Find where the given text appears and provide that cell's center as [X, Y] coordinate. 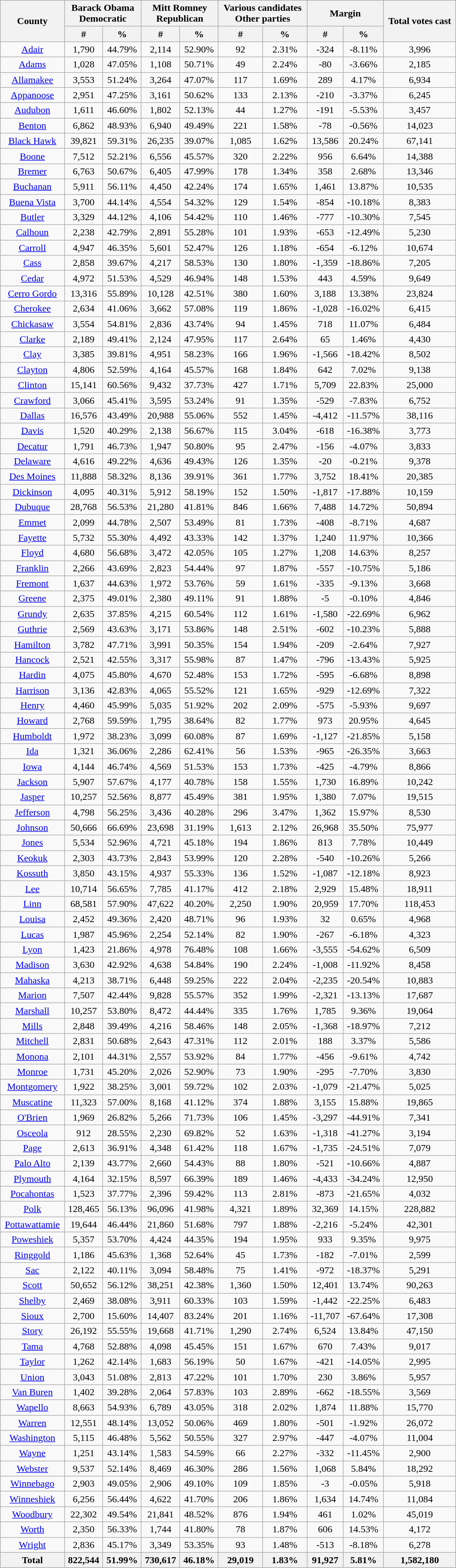
42.92% [122, 965]
-13.13% [363, 995]
49.22% [122, 461]
39.91% [199, 477]
Cherokee [32, 309]
62.41% [199, 751]
-26.35% [363, 751]
Adams [32, 65]
1,362 [325, 812]
-20.54% [363, 980]
County [32, 21]
6,524 [325, 1331]
2.12% [285, 827]
2,823 [160, 568]
1,731 [84, 1072]
55.98% [199, 660]
1,251 [84, 1453]
59.72% [199, 1087]
Mills [32, 1026]
1.71% [285, 385]
21,860 [160, 1224]
1,402 [84, 1392]
58.23% [199, 354]
39.67% [122, 263]
59.25% [199, 980]
49.36% [122, 919]
53.99% [199, 858]
115 [241, 431]
95 [241, 446]
-17.88% [363, 492]
Cedar [32, 278]
53.76% [199, 583]
6,245 [420, 95]
Benton [32, 125]
Wapello [32, 1407]
4,098 [160, 1346]
56.53% [122, 507]
2.22% [285, 156]
5,912 [160, 492]
1,380 [325, 797]
10,449 [420, 843]
-1,359 [325, 263]
-6.68% [363, 675]
718 [325, 324]
2,521 [84, 660]
5,186 [420, 568]
3,569 [420, 1392]
45 [241, 1255]
3.37% [363, 1041]
Clay [32, 354]
43.33% [199, 538]
3,329 [84, 217]
-557 [325, 568]
50.67% [122, 171]
Clayton [32, 370]
Harrison [32, 690]
206 [241, 1499]
-2,235 [325, 980]
2.04% [285, 980]
-529 [325, 400]
O'Brien [32, 1117]
-873 [325, 1194]
-1,817 [325, 492]
Clinton [32, 385]
9,017 [420, 1346]
174 [241, 186]
53.92% [199, 1056]
78 [241, 1530]
3,317 [160, 660]
4,554 [160, 202]
55.55% [122, 1331]
43.69% [122, 568]
-1,566 [325, 354]
189 [241, 1178]
9,649 [420, 278]
1.37% [285, 538]
2,903 [84, 1484]
876 [241, 1514]
Fayette [32, 538]
4,947 [84, 248]
42.24% [199, 186]
43.63% [122, 629]
38.25% [122, 1087]
5,291 [420, 1270]
-20 [325, 461]
40.28% [199, 812]
4,065 [160, 690]
-8.11% [363, 49]
2,286 [160, 751]
12,950 [420, 1178]
-80 [325, 65]
8,472 [160, 1011]
Davis [32, 431]
45.17% [122, 1545]
6,483 [420, 1301]
12,401 [325, 1285]
2.97% [285, 1438]
1.56% [285, 1469]
5,357 [84, 1240]
469 [241, 1423]
4,687 [420, 522]
4,095 [84, 492]
3,553 [84, 80]
5,925 [420, 660]
2,396 [160, 1194]
1,523 [84, 1194]
4,636 [160, 461]
39.07% [199, 141]
1,611 [84, 110]
1,461 [325, 186]
4,430 [420, 339]
Various candidatesOther parties [262, 14]
23,698 [160, 827]
4,968 [420, 919]
40.29% [122, 431]
50.55% [199, 1438]
2,660 [160, 1163]
Louisa [32, 919]
55.06% [199, 415]
6,763 [84, 171]
Butler [32, 217]
-1,087 [325, 873]
11.97% [363, 538]
-2.64% [363, 644]
51.08% [122, 1377]
105 [241, 553]
Dallas [32, 415]
75,977 [420, 827]
Scott [32, 1285]
48.52% [199, 1514]
2.18% [285, 888]
-295 [325, 1072]
19,515 [420, 797]
3.04% [285, 431]
136 [241, 873]
96,096 [160, 1209]
11.88% [363, 1407]
7,785 [160, 888]
69.82% [199, 1133]
2,900 [420, 1453]
-1,580 [325, 614]
56 [241, 751]
933 [325, 1240]
15,770 [420, 1407]
-78 [325, 125]
2,848 [84, 1026]
2.01% [285, 1041]
67,141 [420, 141]
52.64% [199, 1255]
48.71% [199, 919]
38.08% [122, 1301]
38.64% [199, 721]
42.83% [122, 690]
230 [325, 1377]
13.84% [363, 1331]
Humboldt [32, 736]
Monroe [32, 1072]
44.78% [122, 522]
1.76% [285, 1011]
3,161 [160, 95]
84 [241, 1056]
6,448 [160, 980]
4,569 [160, 767]
1,874 [325, 1407]
Winneshiek [32, 1499]
2,375 [84, 599]
8,877 [160, 797]
88 [241, 1163]
19,644 [84, 1224]
-4.79% [363, 767]
22,302 [84, 1514]
289 [325, 80]
4,424 [160, 1240]
Lucas [32, 935]
2,469 [84, 1301]
1,613 [241, 827]
12,551 [84, 1423]
60.56% [122, 385]
9,432 [160, 385]
Story [32, 1331]
-54.62% [363, 950]
11,888 [84, 477]
5,025 [420, 1087]
71.73% [199, 1117]
956 [325, 156]
-4,412 [325, 415]
2.47% [285, 446]
45.41% [122, 400]
9.36% [363, 1011]
1.02% [363, 1514]
46.44% [122, 1224]
11.07% [363, 324]
50.35% [199, 644]
18,911 [420, 888]
56.11% [122, 186]
2.89% [285, 1392]
1,068 [325, 1469]
7,927 [420, 644]
11,084 [420, 1499]
201 [241, 1316]
1,520 [84, 431]
6,415 [420, 309]
Total votes cast [420, 21]
358 [325, 171]
1,028 [84, 65]
3,349 [160, 1545]
-10.18% [363, 202]
606 [325, 1530]
1.62% [285, 141]
6,934 [420, 80]
-18.42% [363, 354]
Lyon [32, 950]
20.24% [363, 141]
8,597 [160, 1178]
3,782 [84, 644]
4,348 [160, 1148]
-662 [325, 1392]
46.94% [199, 278]
6,789 [160, 1407]
49.54% [122, 1514]
-929 [325, 690]
38.23% [122, 736]
-777 [325, 217]
-209 [325, 644]
2,951 [84, 95]
2,303 [84, 858]
7,507 [84, 995]
2.05% [285, 1026]
-21.47% [363, 1087]
1.70% [285, 1377]
42.05% [199, 553]
3,752 [325, 477]
44.63% [122, 583]
16,576 [84, 415]
-11.45% [363, 1453]
53.86% [199, 629]
21.86% [122, 950]
31.19% [199, 827]
Hardin [32, 675]
2,254 [160, 935]
6,484 [420, 324]
14,388 [420, 156]
9,697 [420, 706]
52.88% [122, 1346]
2,250 [241, 904]
-210 [325, 95]
Dickinson [32, 492]
73 [241, 1072]
1,321 [84, 751]
Boone [32, 156]
58.19% [199, 492]
Floyd [32, 553]
58.48% [199, 1270]
-22.25% [363, 1301]
670 [325, 1346]
Linn [32, 904]
3,457 [420, 110]
5,035 [160, 706]
42.79% [122, 233]
188 [325, 1041]
20,959 [325, 904]
374 [241, 1102]
1,582,180 [420, 1560]
4,450 [160, 186]
-421 [325, 1362]
8,383 [420, 202]
4,492 [160, 538]
18,292 [420, 1469]
15.48% [363, 888]
66.69% [122, 827]
14.63% [363, 553]
49.43% [199, 461]
15.88% [363, 1102]
92 [241, 49]
50 [241, 1362]
4,172 [420, 1530]
5,888 [420, 629]
286 [241, 1469]
2,634 [84, 309]
3,436 [160, 812]
6,256 [84, 1499]
5.84% [363, 1469]
6,962 [420, 614]
Sioux [32, 1316]
-156 [325, 446]
102 [241, 1087]
-965 [325, 751]
Winnebago [32, 1484]
Franklin [32, 568]
2,350 [84, 1530]
Black Hawk [32, 141]
3,385 [84, 354]
2,831 [84, 1041]
730,617 [160, 1560]
59.31% [122, 141]
-0.10% [363, 599]
35.50% [363, 827]
46.60% [122, 110]
-0.05% [363, 1484]
-12.49% [363, 233]
2.31% [285, 49]
2,557 [160, 1056]
202 [241, 706]
-9.61% [363, 1056]
Greene [32, 599]
45.96% [122, 935]
38,116 [420, 415]
49.01% [122, 599]
5.81% [363, 1560]
Cerro Gordo [32, 293]
-2,321 [325, 995]
2,185 [420, 65]
4,742 [420, 1056]
41.17% [199, 888]
56.44% [122, 1499]
-654 [325, 248]
41.06% [122, 309]
-5.24% [363, 1224]
3,773 [420, 431]
190 [241, 965]
59 [241, 583]
93 [241, 1545]
7,341 [420, 1117]
55.57% [199, 995]
32 [325, 919]
1.55% [285, 782]
-3.37% [363, 95]
Decatur [32, 446]
50.71% [199, 65]
56.67% [199, 431]
1,085 [241, 141]
13.74% [363, 1285]
4,972 [84, 278]
-11.92% [363, 965]
40.11% [122, 1270]
142 [241, 538]
-602 [325, 629]
1.54% [285, 202]
14.15% [363, 1209]
Union [32, 1377]
8,502 [420, 354]
2,858 [84, 263]
45.99% [122, 706]
2,929 [325, 888]
11,323 [84, 1102]
Marshall [32, 1011]
3,830 [420, 1072]
-182 [325, 1255]
1.58% [285, 125]
47,622 [160, 904]
56.19% [199, 1362]
3,264 [160, 80]
Cass [32, 263]
Allamakee [32, 80]
3,155 [325, 1102]
813 [325, 843]
461 [325, 1514]
Taylor [32, 1362]
10,366 [420, 538]
-18.86% [363, 263]
9,537 [84, 1469]
7,545 [420, 217]
7.07% [363, 797]
-335 [325, 583]
47.95% [199, 339]
20.95% [363, 721]
50.06% [199, 1423]
7,488 [325, 507]
4,215 [160, 614]
0.65% [363, 919]
15,141 [84, 385]
44.31% [122, 1056]
22.83% [363, 385]
41.81% [199, 507]
65 [325, 339]
4,075 [84, 675]
427 [241, 385]
335 [241, 1011]
14,407 [160, 1316]
Wright [32, 1545]
5,709 [325, 385]
Woodbury [32, 1514]
Mahaska [32, 980]
Clarke [32, 339]
50.68% [122, 1041]
4,106 [160, 217]
66.39% [199, 1178]
Iowa [32, 767]
81 [241, 522]
3,662 [160, 309]
Palo Alto [32, 1163]
20,988 [160, 415]
642 [325, 370]
9,138 [420, 370]
32.15% [122, 1178]
Hancock [32, 660]
2,599 [420, 1255]
44.44% [199, 1011]
2,813 [160, 1377]
327 [241, 1438]
Keokuk [32, 858]
4,460 [84, 706]
Buchanan [32, 186]
Bremer [32, 171]
4,032 [420, 1194]
-12.18% [363, 873]
46.73% [122, 446]
-456 [325, 1056]
113 [241, 1194]
Page [32, 1148]
-521 [325, 1163]
228,882 [420, 1209]
Shelby [32, 1301]
2.09% [285, 706]
6,278 [420, 1545]
2,026 [160, 1072]
7,079 [420, 1148]
-44.91% [363, 1117]
46.35% [122, 248]
4,144 [84, 767]
-595 [325, 675]
-1,368 [325, 1026]
8,663 [84, 1407]
43.77% [122, 1163]
108 [241, 950]
8,168 [160, 1102]
1,795 [160, 721]
Webster [32, 1469]
50,652 [84, 1285]
121 [241, 690]
41.12% [199, 1102]
2.02% [285, 1407]
52.96% [122, 843]
42.38% [199, 1285]
44 [241, 110]
56.33% [122, 1530]
5,115 [84, 1438]
-0.56% [363, 125]
-447 [325, 1438]
58.46% [199, 1026]
222 [241, 980]
3,001 [160, 1087]
17,687 [420, 995]
-0.21% [363, 461]
4,887 [420, 1163]
Carroll [32, 248]
3,066 [84, 400]
10,159 [420, 492]
Montgomery [32, 1087]
Audubon [32, 110]
8,257 [420, 553]
39,821 [84, 141]
49.10% [199, 1484]
19,668 [160, 1331]
Delaware [32, 461]
32,369 [325, 1209]
1,262 [84, 1362]
54.32% [199, 202]
1,108 [160, 65]
Appanoose [32, 95]
1.47% [285, 660]
14,023 [420, 125]
8,923 [420, 873]
5,158 [420, 736]
49.05% [122, 1484]
-11,707 [325, 1316]
1,360 [241, 1285]
52.56% [122, 797]
49.49% [199, 125]
5,534 [84, 843]
-267 [325, 935]
2,114 [160, 49]
973 [325, 721]
2,507 [160, 522]
4.59% [363, 278]
6,862 [84, 125]
52.21% [122, 156]
-10.75% [363, 568]
19,064 [420, 1011]
2,230 [160, 1133]
4,645 [420, 721]
44.79% [122, 49]
3,595 [160, 400]
Pottawattamie [32, 1224]
1,683 [160, 1362]
19,865 [420, 1102]
61.42% [199, 1148]
3,663 [420, 751]
10,128 [160, 293]
-1,442 [325, 1301]
54.84% [199, 965]
3,833 [420, 446]
-18.97% [363, 1026]
Van Buren [32, 1392]
5,907 [84, 782]
-540 [325, 858]
47.05% [122, 65]
13,316 [84, 293]
26,235 [160, 141]
-4,433 [325, 1178]
-1,735 [325, 1148]
-13.43% [363, 660]
-408 [325, 522]
21,280 [160, 507]
1.72% [285, 675]
59.42% [199, 1194]
-854 [325, 202]
47.31% [199, 1041]
50.62% [199, 95]
Jackson [32, 782]
Calhoun [32, 233]
Johnson [32, 827]
-34.24% [363, 1178]
Plymouth [32, 1178]
Washington [32, 1438]
43.73% [122, 858]
42.51% [199, 293]
51.99% [122, 1560]
52 [241, 1133]
10,883 [420, 980]
13,052 [160, 1423]
130 [241, 263]
1,790 [84, 49]
129 [241, 202]
5,601 [160, 248]
6,752 [420, 400]
-22.69% [363, 614]
4,616 [84, 461]
380 [241, 293]
14.72% [363, 507]
1,423 [84, 950]
1,208 [325, 553]
2,101 [84, 1056]
-796 [325, 660]
-425 [325, 767]
320 [241, 156]
55.30% [122, 538]
166 [241, 354]
54.59% [199, 1453]
15.97% [363, 812]
-3,555 [325, 950]
43.14% [122, 1453]
Adair [32, 49]
3,472 [160, 553]
48.93% [122, 125]
-8.18% [363, 1545]
-16.02% [363, 309]
3,700 [84, 202]
443 [325, 278]
55.89% [122, 293]
1.59% [285, 1301]
Ringgold [32, 1255]
-332 [325, 1453]
51.68% [199, 1224]
54.43% [199, 1163]
52.59% [122, 370]
57.08% [199, 309]
1.99% [285, 995]
3,991 [160, 644]
13,586 [325, 141]
1,785 [325, 1011]
46.48% [122, 1438]
56.13% [122, 1209]
13,346 [420, 171]
296 [241, 812]
Warren [32, 1423]
Muscatine [32, 1102]
9.35% [363, 1240]
-1,127 [325, 736]
120 [241, 858]
2,700 [84, 1316]
48.14% [122, 1423]
14.53% [363, 1530]
152 [241, 492]
1,730 [325, 782]
7.02% [363, 370]
1,922 [84, 1087]
41.98% [199, 1209]
361 [241, 477]
Jefferson [32, 812]
15.60% [122, 1316]
-7.01% [363, 1255]
26,192 [84, 1331]
46.74% [122, 767]
119 [241, 309]
221 [241, 125]
2,189 [84, 339]
3.47% [285, 812]
44.35% [199, 1240]
52.47% [199, 248]
-653 [325, 233]
10,535 [420, 186]
Fremont [32, 583]
110 [241, 217]
Chickasaw [32, 324]
Buena Vista [32, 202]
44.12% [122, 217]
5,586 [420, 1041]
25,000 [420, 385]
-1,008 [325, 965]
-6.12% [363, 248]
55.28% [199, 233]
2,452 [84, 919]
57.67% [122, 782]
Guthrie [32, 629]
7,322 [420, 690]
51.24% [122, 80]
2.03% [285, 1087]
40.20% [199, 904]
2,380 [160, 599]
-24.51% [363, 1148]
45.20% [122, 1072]
118,453 [420, 904]
10,674 [420, 248]
91,927 [325, 1560]
17,308 [420, 1316]
45,019 [420, 1514]
2,613 [84, 1148]
41.80% [199, 1530]
36.06% [122, 751]
2,643 [160, 1041]
50,666 [84, 827]
4,323 [420, 935]
Poweshiek [32, 1240]
-7.70% [363, 1072]
2.74% [285, 1331]
1,634 [325, 1499]
2,122 [84, 1270]
133 [241, 95]
178 [241, 171]
-7.83% [363, 400]
13.38% [363, 293]
54.44% [199, 568]
158 [241, 782]
60.08% [199, 736]
8,866 [420, 767]
-14.05% [363, 1362]
Howard [32, 721]
1.41% [285, 1270]
-3.66% [363, 65]
3,043 [84, 1377]
57.00% [122, 1102]
Grundy [32, 614]
94 [241, 324]
-3,297 [325, 1117]
4,217 [160, 263]
-10.30% [363, 217]
Tama [32, 1346]
6,940 [160, 125]
4,937 [160, 873]
68,581 [84, 904]
49 [241, 65]
54.93% [122, 1407]
2.81% [285, 1194]
1,583 [160, 1453]
3,668 [420, 583]
1.16% [285, 1316]
412 [241, 888]
17.70% [363, 904]
Barack ObamaDemocratic [103, 14]
-67.64% [363, 1316]
56.25% [122, 812]
1,947 [160, 446]
Margin [345, 14]
10,714 [84, 888]
-18.55% [363, 1392]
106 [241, 1117]
4,951 [160, 354]
4,321 [241, 1209]
7,205 [420, 263]
-11.57% [363, 415]
1,637 [84, 583]
51.92% [199, 706]
1.52% [285, 873]
2,906 [160, 1484]
49.41% [122, 339]
-2,216 [325, 1224]
45.80% [122, 675]
2,635 [84, 614]
8,136 [160, 477]
50,894 [420, 507]
43.15% [122, 873]
18.41% [363, 477]
3,194 [420, 1133]
54.42% [199, 217]
1,744 [160, 1530]
6,509 [420, 950]
4,529 [160, 278]
3,911 [160, 1301]
97 [241, 568]
2.28% [285, 858]
76.48% [199, 950]
1.89% [285, 1209]
Monona [32, 1056]
Jasper [32, 797]
36.91% [122, 1148]
9,975 [420, 1240]
Sac [32, 1270]
53.70% [122, 1240]
6.64% [363, 156]
39.81% [122, 354]
1.18% [285, 248]
53.35% [199, 1545]
10,242 [420, 782]
56.68% [122, 553]
4,806 [84, 370]
37.85% [122, 614]
1,186 [84, 1255]
29,019 [241, 1560]
2.51% [285, 629]
-1.92% [363, 1423]
2,266 [84, 568]
-1,028 [325, 309]
Total [32, 1560]
21,841 [160, 1514]
Ida [32, 751]
39.49% [122, 1026]
2,569 [84, 629]
83.24% [199, 1316]
552 [241, 415]
2,064 [160, 1392]
4,978 [160, 950]
16.89% [363, 782]
54.81% [122, 324]
3.86% [363, 1377]
43.49% [122, 415]
40.31% [122, 492]
2,995 [420, 1362]
2,139 [84, 1163]
-191 [325, 110]
Wayne [32, 1453]
-575 [325, 706]
6,405 [160, 171]
-6.18% [363, 935]
797 [241, 1224]
4,177 [160, 782]
Des Moines [32, 477]
5,957 [420, 1377]
-10.66% [363, 1163]
7,212 [420, 1026]
4,768 [84, 1346]
1.96% [285, 354]
2,124 [160, 339]
-21.85% [363, 736]
-3 [325, 1484]
1,368 [160, 1255]
1,290 [241, 1331]
2.64% [285, 339]
50.80% [199, 446]
2,138 [160, 431]
1.84% [285, 370]
1,802 [160, 110]
23,824 [420, 293]
4,798 [84, 812]
26,072 [420, 1423]
55.33% [199, 873]
46.30% [199, 1469]
912 [84, 1133]
5,732 [84, 538]
56.65% [122, 888]
52.48% [199, 675]
1.85% [285, 1484]
1.48% [285, 1545]
39.28% [122, 1392]
3,099 [160, 736]
3,630 [84, 965]
Osceola [32, 1133]
43.05% [199, 1407]
-10.26% [363, 858]
57.83% [199, 1392]
2.27% [285, 1453]
5,562 [160, 1438]
-618 [325, 431]
Mitt RomneyRepublican [180, 14]
8,458 [420, 965]
28.55% [122, 1133]
2,099 [84, 522]
5,918 [420, 1484]
846 [241, 507]
3,850 [84, 873]
-18.37% [363, 1270]
42.14% [122, 1362]
47.71% [122, 644]
47.99% [199, 171]
4,216 [160, 1026]
2,768 [84, 721]
-10.23% [363, 629]
45.45% [199, 1346]
1,240 [325, 538]
-5.53% [363, 110]
4.17% [363, 80]
46.18% [199, 1560]
168 [241, 370]
-972 [325, 1270]
52.13% [199, 110]
-12.69% [363, 690]
4,638 [160, 965]
Marion [32, 995]
381 [241, 797]
-8.71% [363, 522]
59.59% [122, 721]
96 [241, 919]
Polk [32, 1209]
Emmet [32, 522]
14.74% [363, 1499]
38.71% [122, 980]
90,263 [420, 1285]
1.34% [285, 171]
Dubuque [32, 507]
3,094 [160, 1270]
58.53% [199, 263]
Lee [32, 888]
151 [241, 1346]
1,969 [84, 1117]
-21.65% [363, 1194]
13.87% [363, 186]
37.77% [122, 1194]
Pocahontas [32, 1194]
352 [241, 995]
38,251 [160, 1285]
1,791 [84, 446]
2,843 [160, 858]
-16.38% [363, 431]
7.43% [363, 1346]
1.60% [285, 293]
5,230 [420, 233]
8,898 [420, 675]
-1,079 [325, 1087]
-501 [325, 1423]
3,188 [325, 293]
41.70% [199, 1499]
1.83% [285, 1560]
8,530 [420, 812]
42,301 [420, 1224]
128,465 [84, 1209]
53.49% [199, 522]
9,378 [420, 461]
45.18% [199, 843]
40.78% [199, 782]
2,891 [160, 233]
56.12% [122, 1285]
1,987 [84, 935]
11,004 [420, 1438]
2.13% [285, 95]
2.68% [363, 171]
57.90% [122, 904]
5,911 [84, 186]
20,385 [420, 477]
37.73% [199, 385]
Worth [32, 1530]
6,556 [160, 156]
4,680 [84, 553]
118 [241, 1148]
4,846 [420, 599]
Jones [32, 843]
47,150 [420, 1331]
Madison [32, 965]
1.63% [285, 1133]
-513 [325, 1545]
-1,318 [325, 1133]
9,828 [160, 995]
49.11% [199, 599]
Kossuth [32, 873]
60.33% [199, 1301]
-5.93% [363, 706]
53.24% [199, 400]
44.14% [122, 202]
-9.13% [363, 583]
4,213 [84, 980]
3,554 [84, 324]
Crawford [32, 400]
-41.27% [363, 1133]
66 [241, 1453]
58.32% [122, 477]
7,512 [84, 156]
4,622 [160, 1499]
3,171 [160, 629]
318 [241, 1407]
Hamilton [32, 644]
109 [241, 1484]
4,670 [160, 675]
47.07% [199, 80]
45.49% [199, 797]
53.80% [122, 1011]
-324 [325, 49]
55.52% [199, 690]
8,469 [160, 1469]
26,968 [325, 827]
47.25% [122, 95]
45.63% [122, 1255]
3,996 [420, 49]
60.54% [199, 614]
2,420 [160, 919]
4,721 [160, 843]
26.82% [122, 1117]
41.71% [199, 1331]
3,136 [84, 690]
42.55% [122, 660]
822,544 [84, 1560]
154 [241, 644]
7.78% [363, 843]
47.22% [199, 1377]
43.74% [199, 324]
42.44% [122, 995]
Henry [32, 706]
Mitchell [32, 1041]
75 [241, 1270]
-5 [325, 599]
28,768 [84, 507]
2,238 [84, 233]
